Return the [x, y] coordinate for the center point of the cell that contains the specified text.  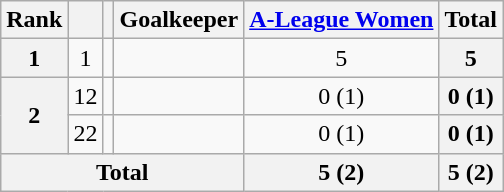
2 [34, 115]
Goalkeeper [179, 20]
22 [86, 134]
A-League Women [342, 20]
Rank [34, 20]
12 [86, 96]
